Locate the cell with the specified text and output its (X, Y) center coordinate. 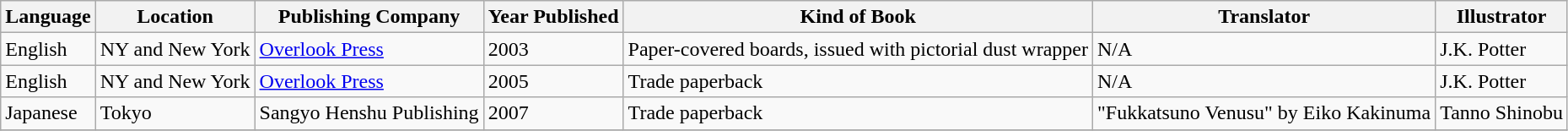
Paper-covered boards, issued with pictorial dust wrapper (858, 49)
Publishing Company (369, 17)
2003 (553, 49)
Kind of Book (858, 17)
"Fukkatsuno Venusu" by Eiko Kakinuma (1264, 113)
2007 (553, 113)
Language (48, 17)
Sangyo Henshu Publishing (369, 113)
Location (175, 17)
2005 (553, 81)
Year Published (553, 17)
Tanno Shinobu (1501, 113)
Tokyo (175, 113)
Translator (1264, 17)
Illustrator (1501, 17)
Japanese (48, 113)
